Search for the cell housing the specified text and yield its (x, y) center coordinate. 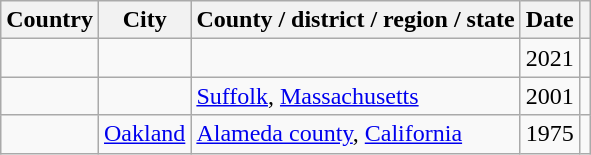
2001 (550, 96)
Alameda county, California (356, 134)
1975 (550, 134)
2021 (550, 58)
Suffolk, Massachusetts (356, 96)
County / district / region / state (356, 20)
City (144, 20)
Country (50, 20)
Date (550, 20)
Oakland (144, 134)
